Extract the [x, y] coordinate from the center of the cell holding the provided text.  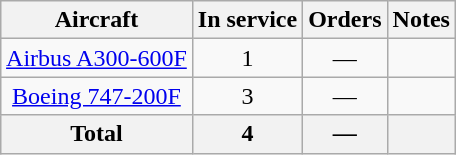
1 [247, 58]
Total [97, 134]
Notes [421, 20]
Orders [345, 20]
Aircraft [97, 20]
In service [247, 20]
4 [247, 134]
Airbus A300-600F [97, 58]
Boeing 747-200F [97, 96]
3 [247, 96]
